Detect which cell encompasses the target text, then output its [X, Y] center coordinate. 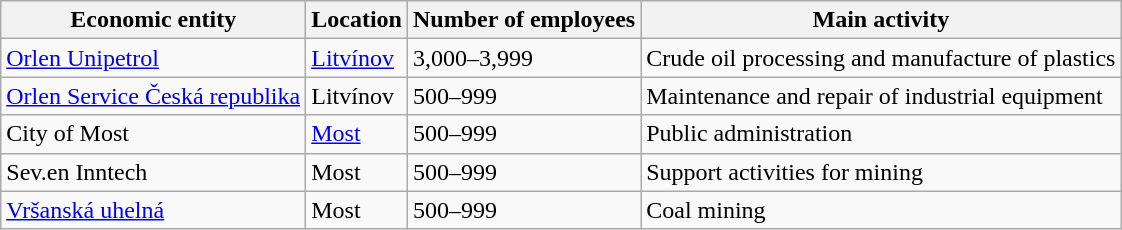
Number of employees [524, 20]
Location [357, 20]
3,000–3,999 [524, 58]
Public administration [881, 134]
Crude oil processing and manufacture of plastics [881, 58]
Orlen Unipetrol [154, 58]
City of Most [154, 134]
Economic entity [154, 20]
Maintenance and repair of industrial equipment [881, 96]
Coal mining [881, 210]
Support activities for mining [881, 172]
Vršanská uhelná [154, 210]
Main activity [881, 20]
Orlen Service Česká republika [154, 96]
Sev.en Inntech [154, 172]
